Return [x, y] of the center of cell containing provided text 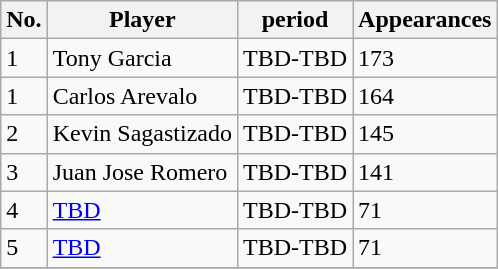
2 [24, 134]
5 [24, 248]
Appearances [425, 20]
Player [142, 20]
173 [425, 58]
No. [24, 20]
Kevin Sagastizado [142, 134]
164 [425, 96]
145 [425, 134]
141 [425, 172]
Tony Garcia [142, 58]
Carlos Arevalo [142, 96]
period [296, 20]
Juan Jose Romero [142, 172]
4 [24, 210]
3 [24, 172]
